For the text-containing cell, return its midpoint in (x, y) coordinate format. 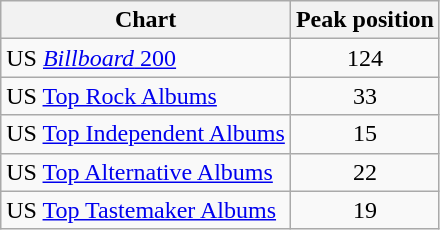
US Top Tastemaker Albums (146, 210)
19 (364, 210)
US Top Alternative Albums (146, 172)
15 (364, 134)
124 (364, 58)
US Billboard 200 (146, 58)
22 (364, 172)
33 (364, 96)
US Top Rock Albums (146, 96)
Peak position (364, 20)
Chart (146, 20)
US Top Independent Albums (146, 134)
